Determine the [X, Y] coordinate at the center of the cell enclosing the given text.  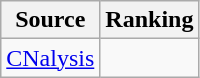
CNalysis [50, 58]
Source [50, 20]
Ranking [150, 20]
